Find where the given text appears and provide that cell's center as [x, y] coordinate. 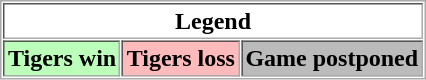
Game postponed [332, 58]
Legend [212, 21]
Tigers loss [180, 58]
Tigers win [62, 58]
